For the text-containing cell, return its midpoint in [x, y] coordinate format. 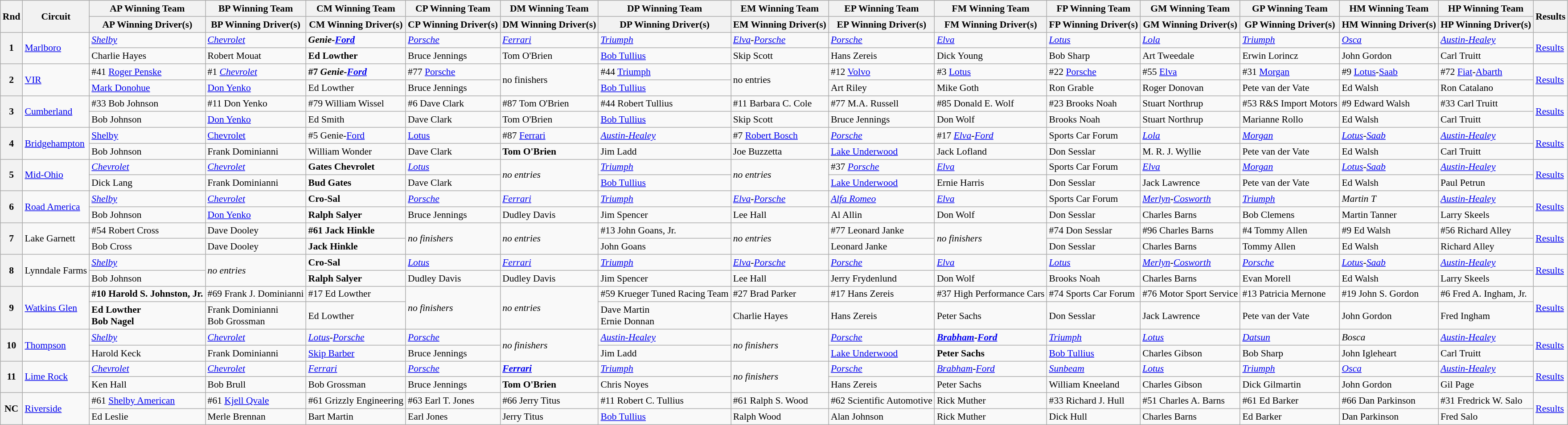
John Goans [664, 247]
#9 Lotus-Saab [1389, 72]
#5 Genie-Ford [356, 135]
Dick Lang [147, 183]
#44 Triumph [664, 72]
Chris Noyes [664, 385]
Merle Brennan [256, 417]
Thompson [56, 345]
#10 Harold S. Johnston, Jr. [147, 294]
11 [12, 377]
Art Riley [882, 88]
#53 R&S Import Motors [1290, 104]
Dick Hull [1094, 417]
M. R. J. Wyllie [1190, 151]
CM Winning Driver(s) [356, 25]
CP Winning Driver(s) [453, 25]
Mark Donohue [147, 88]
#27 Brad Parker [780, 294]
Ernie Harris [991, 183]
Roger Donovan [1190, 88]
#1 Chevrolet [256, 72]
6 [12, 207]
#72 Fiat-Abarth [1486, 72]
Bob Brull [256, 385]
#62 Scientific Automotive [882, 401]
Bob Clemens [1290, 215]
DP Winning Team [664, 8]
Robert Mouat [256, 56]
Gates Chevrolet [356, 167]
William Kneeland [1094, 385]
#61 Jack Hinkle [356, 231]
Tommy Allen [1290, 247]
#33 Richard J. Hull [1094, 401]
Genie-Ford [356, 40]
#11 Robert C. Tullius [664, 401]
Martin T [1389, 199]
Jack Lofland [991, 151]
NC [12, 409]
Ed Leslie [147, 417]
Bridgehampton [56, 143]
Alan Johnson [882, 417]
DM Winning Team [549, 8]
#51 Charles A. Barns [1190, 401]
#85 Donald E. Wolf [991, 104]
Bob Grossman [356, 385]
Jerry Frydenlund [882, 278]
EM Winning Team [780, 8]
Ed Barker [1290, 417]
#77 Leonard Janke [882, 231]
William Wonder [356, 151]
Mid-Ohio [56, 175]
#13 John Goans, Jr. [664, 231]
Lake Garnett [56, 239]
#74 Don Sesslar [1094, 231]
#19 John S. Gordon [1389, 294]
#61 Ralph S. Wood [780, 401]
#55 Elva [1190, 72]
5 [12, 175]
AP Winning Team [147, 8]
#23 Brooks Noah [1094, 104]
FP Winning Team [1094, 8]
Lynndale Farms [56, 270]
#6 Dave Clark [453, 104]
Lotus-Porsche [356, 337]
#61 Ed Barker [1290, 401]
#96 Charles Barns [1190, 231]
Marlboro [56, 48]
#74 Sports Car Forum [1094, 294]
HP Winning Team [1486, 8]
#13 Patricia Mernone [1290, 294]
#44 Robert Tullius [664, 104]
Evan Morell [1290, 278]
Skip Barber [356, 353]
Erwin Lorincz [1290, 56]
Earl Jones [453, 417]
#61 Kjell Qvale [256, 401]
Al Allin [882, 215]
Ed Lowther Bob Nagel [147, 315]
Joe Buzzetta [780, 151]
Dave Martin Ernie Donnan [664, 315]
CP Winning Team [453, 8]
Ed Smith [356, 120]
#33 Bob Johnson [147, 104]
Jerry Titus [549, 417]
#22 Porsche [1094, 72]
Riverside [56, 409]
9 [12, 307]
Harold Keck [147, 353]
Dick Gilmartin [1290, 385]
Dan Parkinson [1389, 417]
HM Winning Team [1389, 8]
Paul Petrun [1486, 183]
Alfa Romeo [882, 199]
EM Winning Driver(s) [780, 25]
#31 Morgan [1290, 72]
#61 Grizzly Engineering [356, 401]
8 [12, 270]
Marianne Rollo [1290, 120]
#3 Lotus [991, 72]
#7 Robert Bosch [780, 135]
#63 Earl T. Jones [453, 401]
#77 Porsche [453, 72]
#31 Fredrick W. Salo [1486, 401]
#6 Fred A. Ingham, Jr. [1486, 294]
Bart Martin [356, 417]
BP Winning Driver(s) [256, 25]
#11 Barbara C. Cole [780, 104]
Frank Dominianni Bob Grossman [256, 315]
GP Winning Team [1290, 8]
AP Winning Driver(s) [147, 25]
#37 Porsche [882, 167]
#59 Krueger Tuned Racing Team [664, 294]
Ron Catalano [1486, 88]
Watkins Glen [56, 307]
#37 High Performance Cars [991, 294]
#56 Richard Alley [1486, 231]
#17 Hans Zereis [882, 294]
#33 Carl Truitt [1486, 104]
#76 Motor Sport Service [1190, 294]
EP Winning Driver(s) [882, 25]
Dick Young [991, 56]
#66 Dan Parkinson [1389, 401]
1 [12, 48]
Ralph Wood [780, 417]
10 [12, 345]
#66 Jerry Titus [549, 401]
#12 Volvo [882, 72]
Rnd [12, 16]
Jack Hinkle [356, 247]
Sunbeam [1094, 369]
#61 Shelby American [147, 401]
#17 Elva-Ford [991, 135]
Ken Hall [147, 385]
FM Winning Driver(s) [991, 25]
#11 Don Yenko [256, 104]
#41 Roger Penske [147, 72]
Bud Gates [356, 183]
GP Winning Driver(s) [1290, 25]
#9 Ed Walsh [1389, 231]
#79 William Wissel [356, 104]
#54 Robert Cross [147, 231]
#77 M.A. Russell [882, 104]
HM Winning Driver(s) [1389, 25]
Circuit [56, 16]
Mike Goth [991, 88]
Gil Page [1486, 385]
Fred Salo [1486, 417]
#87 Ferrari [549, 135]
HP Winning Driver(s) [1486, 25]
FM Winning Team [991, 8]
Richard Alley [1486, 247]
DM Winning Driver(s) [549, 25]
Cumberland [56, 111]
2 [12, 80]
Datsun [1290, 337]
BP Winning Team [256, 8]
Art Tweedale [1190, 56]
CM Winning Team [356, 8]
GM Winning Driver(s) [1190, 25]
Road America [56, 207]
Fred Ingham [1486, 315]
4 [12, 143]
#4 Tommy Allen [1290, 231]
7 [12, 239]
VIR [56, 80]
EP Winning Team [882, 8]
#87 Tom O'Brien [549, 104]
Leonard Janke [882, 247]
#7 Genie-Ford [356, 72]
Lime Rock [56, 377]
DP Winning Driver(s) [664, 25]
Bob Cross [147, 247]
Bosca [1389, 337]
GM Winning Team [1190, 8]
Martin Tanner [1389, 215]
#9 Edward Walsh [1389, 104]
#69 Frank J. Dominianni [256, 294]
3 [12, 111]
FP Winning Driver(s) [1094, 25]
John Igleheart [1389, 353]
#17 Ed Lowther [356, 294]
Ron Grable [1094, 88]
